Return (x, y) of the center of cell containing provided text 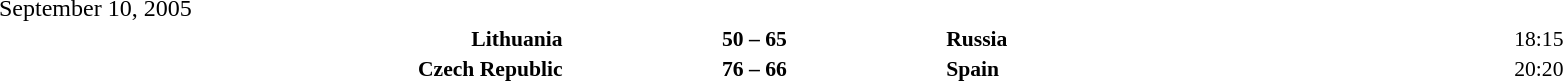
Russia (1228, 38)
50 – 65 (755, 38)
